Find where the given text appears and provide that cell's center as [x, y] coordinate. 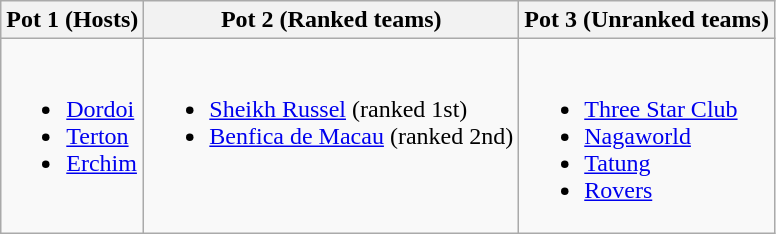
Pot 3 (Unranked teams) [647, 20]
Sheikh Russel (ranked 1st) Benfica de Macau (ranked 2nd) [332, 136]
Three Star Club Nagaworld Tatung Rovers [647, 136]
Dordoi Terton Erchim [72, 136]
Pot 1 (Hosts) [72, 20]
Pot 2 (Ranked teams) [332, 20]
